Output the [X, Y] coordinate of the center of the cell containing the given text.  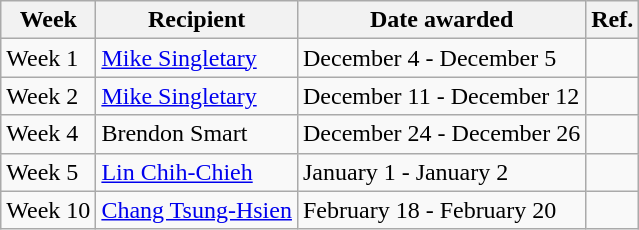
February 18 - February 20 [441, 210]
Lin Chih-Chieh [197, 172]
December 4 - December 5 [441, 58]
Ref. [612, 20]
Recipient [197, 20]
January 1 - January 2 [441, 172]
Week 2 [48, 96]
Week [48, 20]
Date awarded [441, 20]
Brendon Smart [197, 134]
Chang Tsung-Hsien [197, 210]
Week 10 [48, 210]
Week 4 [48, 134]
Week 1 [48, 58]
Week 5 [48, 172]
December 11 - December 12 [441, 96]
December 24 - December 26 [441, 134]
